Provide the (x, y) coordinate of the cell's center where the given text is located.  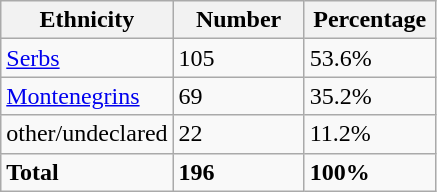
11.2% (370, 134)
Montenegrins (87, 96)
35.2% (370, 96)
Total (87, 172)
Serbs (87, 58)
other/undeclared (87, 134)
100% (370, 172)
Percentage (370, 20)
196 (238, 172)
53.6% (370, 58)
Ethnicity (87, 20)
105 (238, 58)
69 (238, 96)
Number (238, 20)
22 (238, 134)
